Return [X, Y] of the center of cell containing provided text 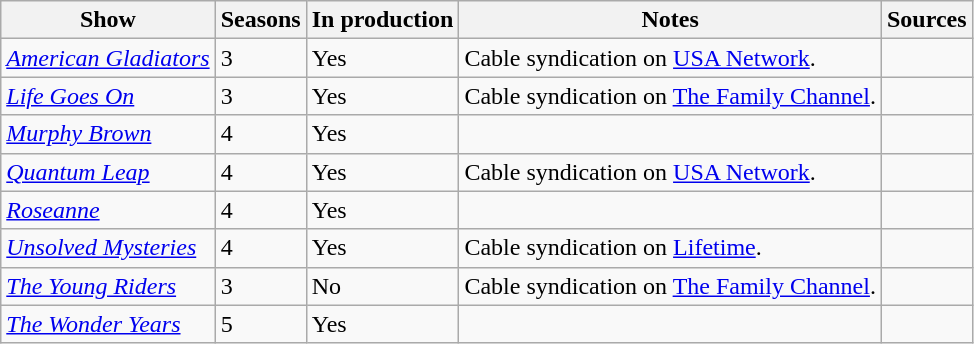
Cable syndication on Lifetime. [670, 248]
Life Goes On [108, 96]
Unsolved Mysteries [108, 248]
Roseanne [108, 210]
Murphy Brown [108, 134]
The Wonder Years [108, 324]
Show [108, 20]
American Gladiators [108, 58]
Quantum Leap [108, 172]
In production [382, 20]
5 [260, 324]
The Young Riders [108, 286]
No [382, 286]
Seasons [260, 20]
Notes [670, 20]
Sources [926, 20]
